Determine the [X, Y] coordinate at the center of the cell enclosing the given text.  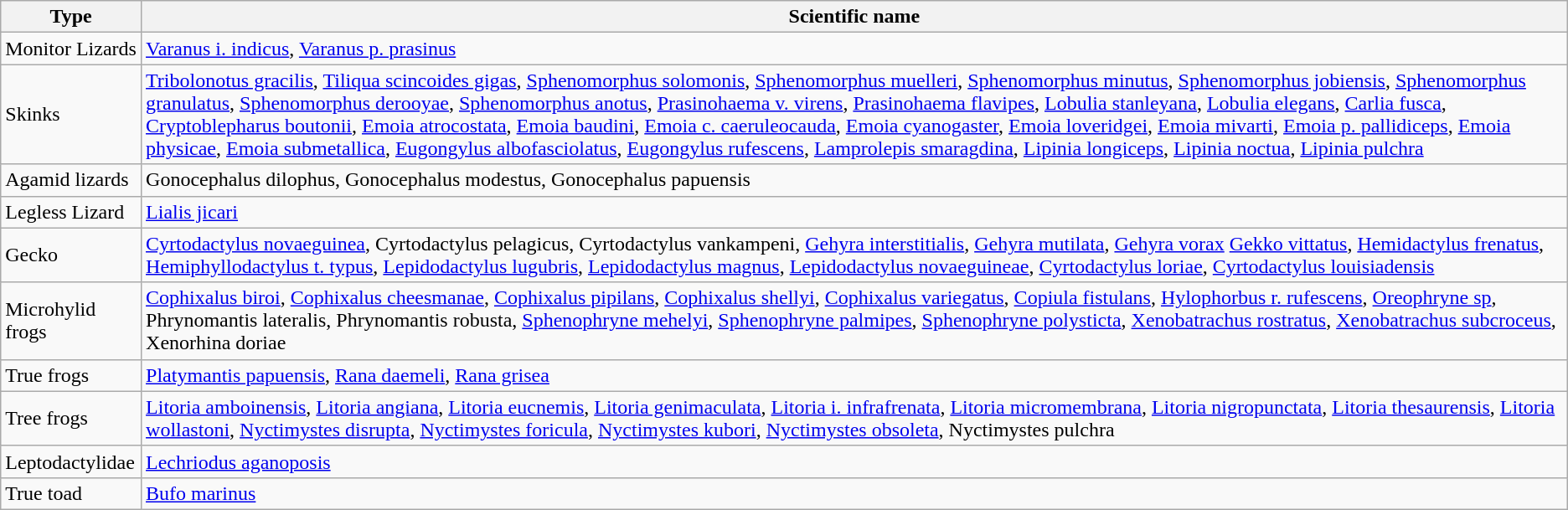
True toad [71, 493]
Microhylid frogs [71, 321]
Platymantis papuensis, Rana daemeli, Rana grisea [854, 375]
Scientific name [854, 17]
Gonocephalus dilophus, Gonocephalus modestus, Gonocephalus papuensis [854, 180]
Type [71, 17]
Leptodactylidae [71, 461]
True frogs [71, 375]
Skinks [71, 114]
Lechriodus aganoposis [854, 461]
Tree frogs [71, 419]
Legless Lizard [71, 212]
Gecko [71, 255]
Bufo marinus [854, 493]
Agamid lizards [71, 180]
Monitor Lizards [71, 49]
Lialis jicari [854, 212]
Varanus i. indicus, Varanus p. prasinus [854, 49]
